Detect which cell encompasses the target text, then output its [x, y] center coordinate. 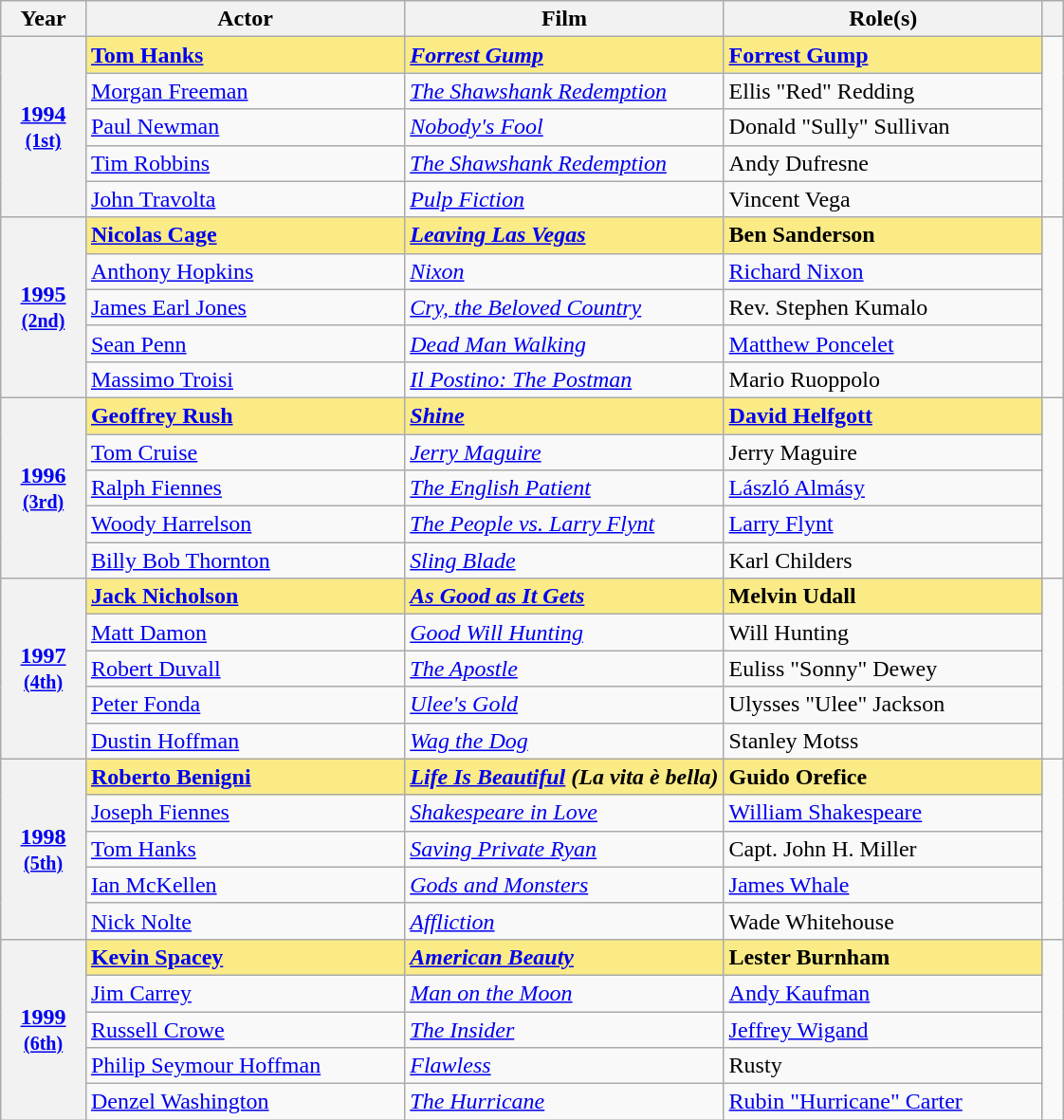
Vincent Vega [883, 199]
Jeffrey Wigand [883, 1029]
Robert Duvall [245, 669]
1997(4th) [44, 669]
Cry, the Beloved Country [564, 307]
Andy Dufresne [883, 163]
Rusty [883, 1066]
Denzel Washington [245, 1102]
Nixon [564, 271]
Wade Whitehouse [883, 921]
Ulysses "Ulee" Jackson [883, 705]
Sling Blade [564, 560]
Peter Fonda [245, 705]
Gods and Monsters [564, 885]
Saving Private Ryan [564, 849]
Flawless [564, 1066]
The Apostle [564, 669]
Paul Newman [245, 127]
Larry Flynt [883, 524]
William Shakespeare [883, 813]
1994(1st) [44, 127]
The English Patient [564, 488]
Actor [245, 19]
Karl Childers [883, 560]
Dustin Hoffman [245, 741]
Kevin Spacey [245, 957]
Role(s) [883, 19]
American Beauty [564, 957]
1995(2nd) [44, 307]
1998(5th) [44, 849]
Wag the Dog [564, 741]
Tim Robbins [245, 163]
Richard Nixon [883, 271]
Mario Ruoppolo [883, 379]
Geoffrey Rush [245, 415]
Matthew Poncelet [883, 343]
Andy Kaufman [883, 993]
Matt Damon [245, 633]
Jack Nicholson [245, 597]
Film [564, 19]
Nicolas Cage [245, 235]
Ralph Fiennes [245, 488]
Dead Man Walking [564, 343]
James Whale [883, 885]
Rubin "Hurricane" Carter [883, 1102]
Philip Seymour Hoffman [245, 1066]
The Hurricane [564, 1102]
Jim Carrey [245, 993]
Pulp Fiction [564, 199]
Massimo Troisi [245, 379]
Euliss "Sonny" Dewey [883, 669]
The People vs. Larry Flynt [564, 524]
Ulee's Gold [564, 705]
Ian McKellen [245, 885]
David Helfgott [883, 415]
László Almásy [883, 488]
Il Postino: The Postman [564, 379]
1999(6th) [44, 1029]
Ellis "Red" Redding [883, 91]
1996(3rd) [44, 487]
Ben Sanderson [883, 235]
Life Is Beautiful (La vita è bella) [564, 777]
Nobody's Fool [564, 127]
Stanley Motss [883, 741]
Melvin Udall [883, 597]
The Insider [564, 1029]
Nick Nolte [245, 921]
Leaving Las Vegas [564, 235]
Shine [564, 415]
Tom Cruise [245, 452]
Good Will Hunting [564, 633]
Anthony Hopkins [245, 271]
Rev. Stephen Kumalo [883, 307]
Will Hunting [883, 633]
Year [44, 19]
Billy Bob Thornton [245, 560]
Russell Crowe [245, 1029]
Roberto Benigni [245, 777]
As Good as It Gets [564, 597]
Morgan Freeman [245, 91]
Shakespeare in Love [564, 813]
John Travolta [245, 199]
Guido Orefice [883, 777]
Woody Harrelson [245, 524]
Affliction [564, 921]
Donald "Sully" Sullivan [883, 127]
James Earl Jones [245, 307]
Capt. John H. Miller [883, 849]
Sean Penn [245, 343]
Man on the Moon [564, 993]
Joseph Fiennes [245, 813]
Lester Burnham [883, 957]
